Output the [X, Y] coordinate of the center of the cell containing the given text.  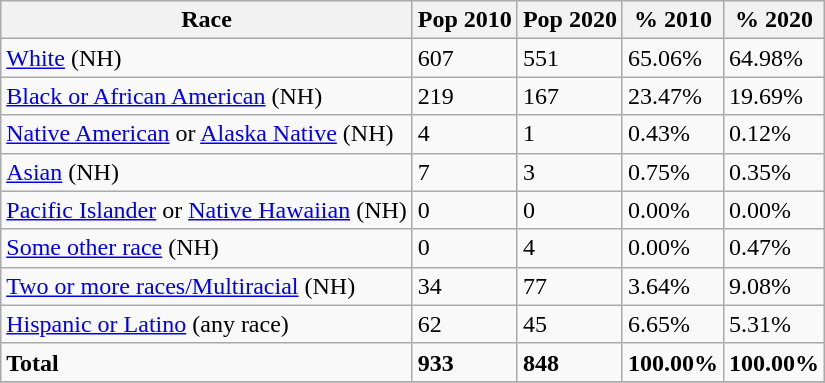
65.06% [672, 58]
77 [570, 286]
Native American or Alaska Native (NH) [207, 134]
45 [570, 324]
64.98% [774, 58]
Hispanic or Latino (any race) [207, 324]
34 [464, 286]
219 [464, 96]
Pop 2010 [464, 20]
1 [570, 134]
0.12% [774, 134]
% 2010 [672, 20]
Pop 2020 [570, 20]
19.69% [774, 96]
9.08% [774, 286]
Some other race (NH) [207, 248]
3 [570, 172]
Asian (NH) [207, 172]
Two or more races/Multiracial (NH) [207, 286]
0.75% [672, 172]
7 [464, 172]
933 [464, 362]
0.43% [672, 134]
White (NH) [207, 58]
62 [464, 324]
3.64% [672, 286]
6.65% [672, 324]
848 [570, 362]
5.31% [774, 324]
167 [570, 96]
607 [464, 58]
551 [570, 58]
% 2020 [774, 20]
Race [207, 20]
23.47% [672, 96]
Pacific Islander or Native Hawaiian (NH) [207, 210]
Black or African American (NH) [207, 96]
Total [207, 362]
0.47% [774, 248]
0.35% [774, 172]
